Output the (X, Y) coordinate of the center of the cell containing the given text.  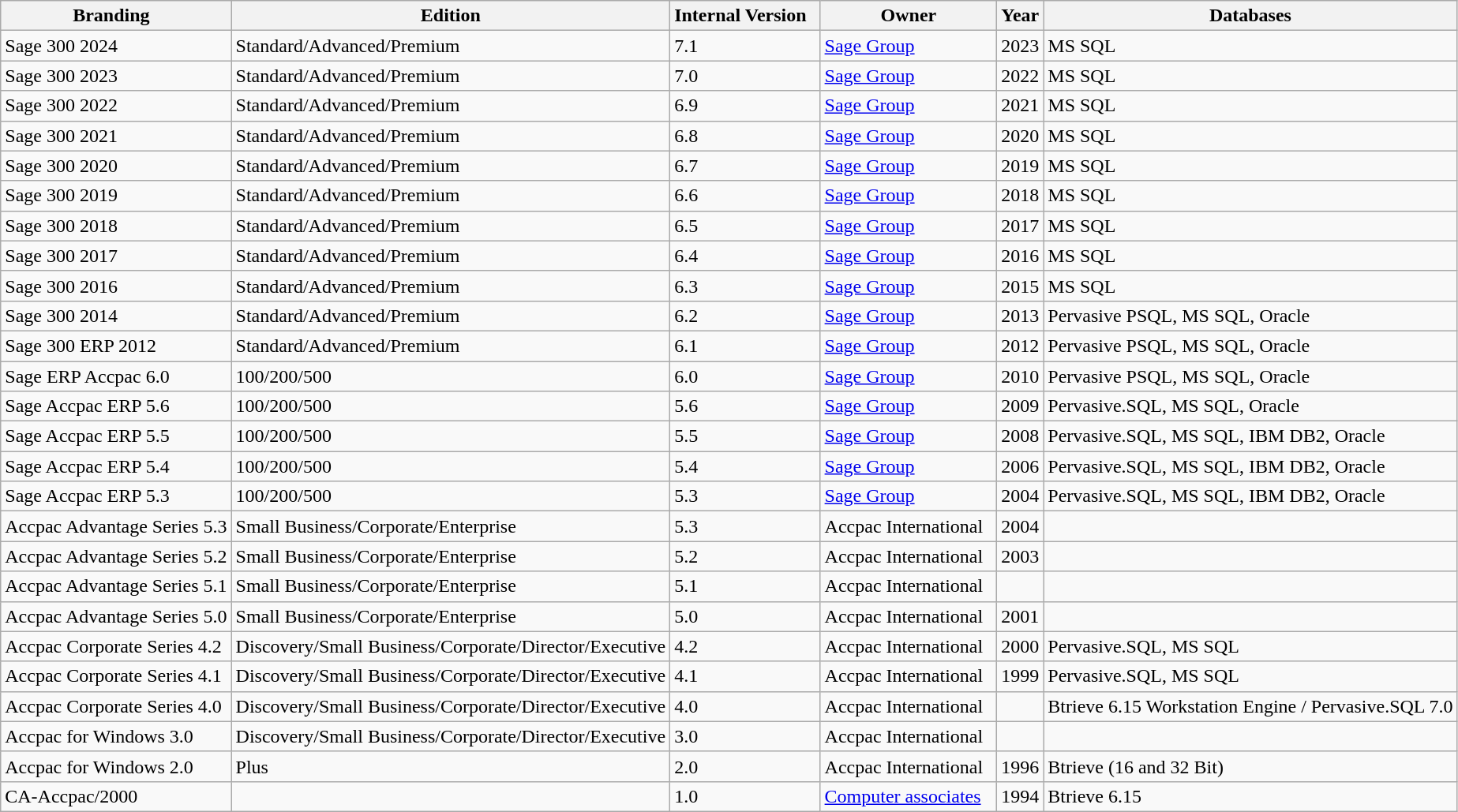
6.5 (745, 226)
2019 (1020, 166)
Accpac Corporate Series 4.2 (116, 646)
5.1 (745, 586)
Accpac Advantage Series 5.3 (116, 526)
2001 (1020, 616)
6.1 (745, 346)
6.0 (745, 376)
2010 (1020, 376)
Databases (1250, 16)
2018 (1020, 196)
Accpac for Windows 3.0 (116, 736)
5.6 (745, 406)
2006 (1020, 466)
Sage 300 2021 (116, 136)
2003 (1020, 556)
7.0 (745, 76)
Sage 300 2016 (116, 286)
1994 (1020, 796)
Sage 300 2019 (116, 196)
Internal Version (745, 16)
5.5 (745, 436)
2015 (1020, 286)
2020 (1020, 136)
5.0 (745, 616)
Accpac Advantage Series 5.0 (116, 616)
6.7 (745, 166)
Sage 300 2017 (116, 256)
Sage Accpac ERP 5.5 (116, 436)
2009 (1020, 406)
Accpac Advantage Series 5.1 (116, 586)
Year (1020, 16)
4.2 (745, 646)
2023 (1020, 46)
Sage 300 2018 (116, 226)
Btrieve (16 and 32 Bit) (1250, 766)
Btrieve 6.15 (1250, 796)
Computer associates (909, 796)
5.2 (745, 556)
Sage 300 2020 (116, 166)
6.8 (745, 136)
1999 (1020, 676)
6.9 (745, 106)
Sage Accpac ERP 5.6 (116, 406)
7.1 (745, 46)
Sage 300 2014 (116, 316)
2017 (1020, 226)
Plus (451, 766)
6.3 (745, 286)
1.0 (745, 796)
Owner (909, 16)
6.2 (745, 316)
4.0 (745, 706)
2008 (1020, 436)
2013 (1020, 316)
Edition (451, 16)
2022 (1020, 76)
Sage Accpac ERP 5.4 (116, 466)
Accpac Corporate Series 4.0 (116, 706)
2016 (1020, 256)
2021 (1020, 106)
CA-Accpac/2000 (116, 796)
Sage 300 2024 (116, 46)
Accpac for Windows 2.0 (116, 766)
1996 (1020, 766)
Accpac Advantage Series 5.2 (116, 556)
Pervasive.SQL, MS SQL, Oracle (1250, 406)
2000 (1020, 646)
Sage 300 2022 (116, 106)
3.0 (745, 736)
2012 (1020, 346)
2.0 (745, 766)
Branding (116, 16)
Sage ERP Accpac 6.0 (116, 376)
6.4 (745, 256)
Sage 300 ERP 2012 (116, 346)
4.1 (745, 676)
5.4 (745, 466)
Sage 300 2023 (116, 76)
Btrieve 6.15 Workstation Engine / Pervasive.SQL 7.0 (1250, 706)
Sage Accpac ERP 5.3 (116, 496)
6.6 (745, 196)
Accpac Corporate Series 4.1 (116, 676)
